Extract the [X, Y] coordinate from the center of the cell holding the provided text.  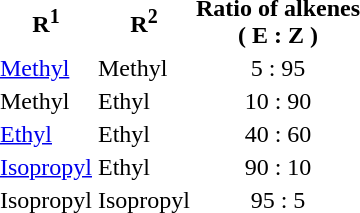
Methyl [144, 68]
